Capture the cell that displays the provided text and extract its (x, y) central coordinate. 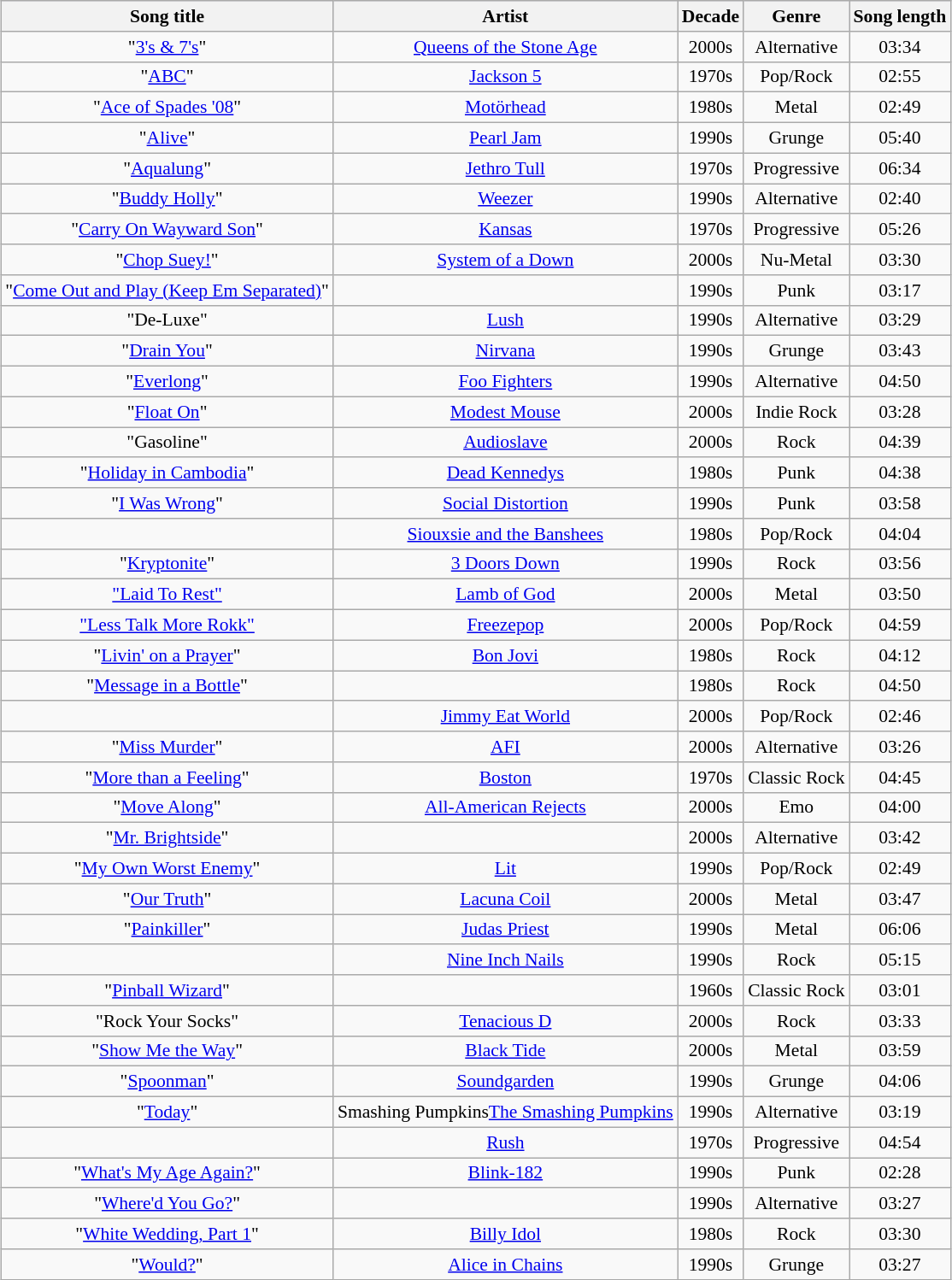
"Painkiller" (167, 930)
04:38 (901, 473)
"Laid To Rest" (167, 595)
Lamb of God (506, 595)
Genre (796, 16)
04:06 (901, 1082)
"Miss Murder" (167, 747)
"Where'd You Go?" (167, 1203)
04:39 (901, 443)
Jethro Tull (506, 168)
Freezepop (506, 625)
Lush (506, 320)
"White Wedding, Part 1" (167, 1234)
"Move Along" (167, 807)
"More than a Feeling" (167, 777)
02:55 (901, 77)
Emo (796, 807)
Decade (711, 16)
03:29 (901, 320)
Tenacious D (506, 1020)
"Spoonman" (167, 1082)
03:43 (901, 351)
02:28 (901, 1172)
02:40 (901, 198)
"Show Me the Way" (167, 1051)
"Holiday in Cambodia" (167, 473)
Jackson 5 (506, 77)
Dead Kennedys (506, 473)
Indie Rock (796, 412)
"Drain You" (167, 351)
03:19 (901, 1112)
"Aqualung" (167, 168)
1960s (711, 990)
System of a Down (506, 260)
"Rock Your Socks" (167, 1020)
"Come Out and Play (Keep Em Separated)" (167, 290)
03:58 (901, 503)
04:04 (901, 533)
Jimmy Eat World (506, 716)
"Less Talk More Rokk" (167, 625)
Queens of the Stone Age (506, 46)
Artist (506, 16)
Lit (506, 868)
Lacuna Coil (506, 899)
Nine Inch Nails (506, 960)
"Everlong" (167, 381)
05:26 (901, 229)
"My Own Worst Enemy" (167, 868)
"Livin' on a Prayer" (167, 655)
"Carry On Wayward Son" (167, 229)
"Message in a Bottle" (167, 685)
Song title (167, 16)
Smashing PumpkinsThe Smashing Pumpkins (506, 1112)
"Ace of Spades '08" (167, 108)
03:50 (901, 595)
Pearl Jam (506, 138)
Modest Mouse (506, 412)
03:17 (901, 290)
"3's & 7's" (167, 46)
03:34 (901, 46)
02:46 (901, 716)
Kansas (506, 229)
"De-Luxe" (167, 320)
06:34 (901, 168)
"What's My Age Again?" (167, 1172)
Nu-Metal (796, 260)
Soundgarden (506, 1082)
3 Doors Down (506, 564)
03:59 (901, 1051)
All-American Rejects (506, 807)
Audioslave (506, 443)
06:06 (901, 930)
03:56 (901, 564)
Billy Idol (506, 1234)
Rush (506, 1142)
Motörhead (506, 108)
"Alive" (167, 138)
04:12 (901, 655)
"Would?" (167, 1264)
Blink-182 (506, 1172)
03:42 (901, 838)
05:15 (901, 960)
04:59 (901, 625)
Song length (901, 16)
Nirvana (506, 351)
Weezer (506, 198)
03:26 (901, 747)
03:33 (901, 1020)
"ABC" (167, 77)
Social Distortion (506, 503)
"Today" (167, 1112)
Alice in Chains (506, 1264)
"Mr. Brightside" (167, 838)
05:40 (901, 138)
Judas Priest (506, 930)
04:45 (901, 777)
04:00 (901, 807)
"Float On" (167, 412)
"Chop Suey!" (167, 260)
Bon Jovi (506, 655)
04:54 (901, 1142)
"Kryptonite" (167, 564)
03:47 (901, 899)
"Gasoline" (167, 443)
"Pinball Wizard" (167, 990)
"I Was Wrong" (167, 503)
Foo Fighters (506, 381)
Siouxsie and the Banshees (506, 533)
"Our Truth" (167, 899)
"Buddy Holly" (167, 198)
Boston (506, 777)
AFI (506, 747)
03:01 (901, 990)
03:28 (901, 412)
Black Tide (506, 1051)
